Locate the cell with the specified text and output its (x, y) center coordinate. 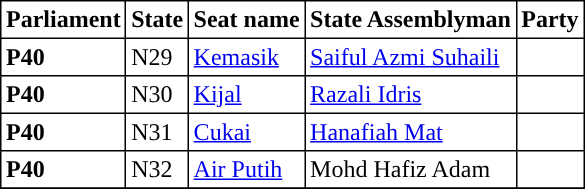
N30 (157, 95)
Parliament (64, 20)
N32 (157, 170)
Saiful Azmi Suhaili (410, 57)
State (157, 20)
Cukai (246, 132)
Mohd Hafiz Adam (410, 170)
Party (550, 20)
N29 (157, 57)
Razali Idris (410, 95)
Hanafiah Mat (410, 132)
Kijal (246, 95)
Seat name (246, 20)
State Assemblyman (410, 20)
Kemasik (246, 57)
N31 (157, 132)
Air Putih (246, 170)
